From the cell containing the given text, extract its center point as [X, Y] coordinate. 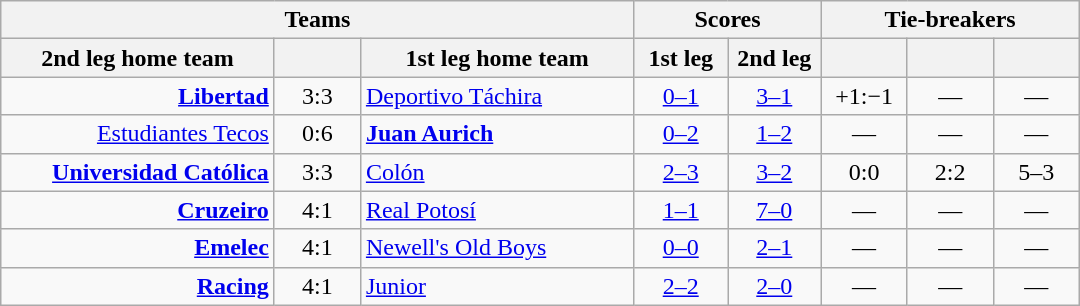
Juan Aurich [497, 134]
5–3 [1036, 172]
2–3 [681, 172]
Racing [138, 286]
Deportivo Táchira [497, 96]
0–2 [681, 134]
2nd leg [775, 58]
Newell's Old Boys [497, 248]
Scores [728, 20]
Tie-breakers [950, 20]
3–1 [775, 96]
0:0 [864, 172]
3–2 [775, 172]
2:2 [950, 172]
Estudiantes Tecos [138, 134]
Real Potosí [497, 210]
2–1 [775, 248]
Universidad Católica [138, 172]
2nd leg home team [138, 58]
7–0 [775, 210]
1–1 [681, 210]
2–2 [681, 286]
1st leg [681, 58]
2–0 [775, 286]
0:6 [317, 134]
Teams [318, 20]
Junior [497, 286]
Emelec [138, 248]
1–2 [775, 134]
Colón [497, 172]
0–0 [681, 248]
Libertad [138, 96]
+1:−1 [864, 96]
0–1 [681, 96]
Cruzeiro [138, 210]
1st leg home team [497, 58]
